Locate the cell with the specified text and output its (x, y) center coordinate. 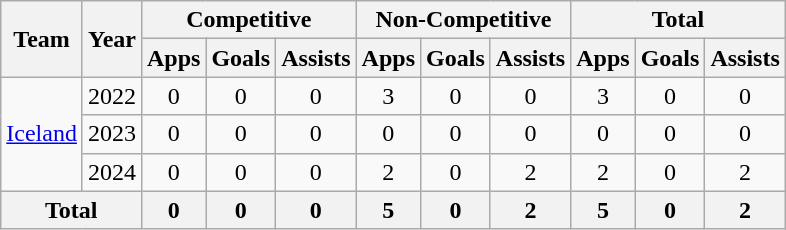
Competitive (248, 20)
2023 (112, 134)
2024 (112, 172)
Team (42, 39)
2022 (112, 96)
Iceland (42, 134)
Year (112, 39)
Non-Competitive (464, 20)
